Provide the [X, Y] coordinate of the cell's center where the given text is located.  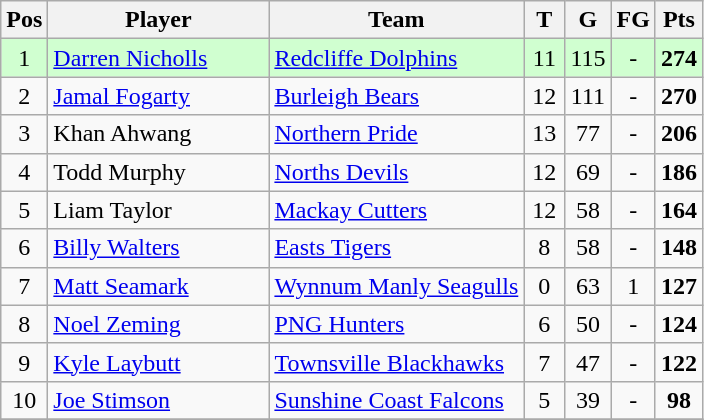
111 [588, 96]
63 [588, 286]
186 [678, 172]
FG [633, 20]
4 [24, 172]
Sunshine Coast Falcons [396, 400]
2 [24, 96]
10 [24, 400]
Wynnum Manly Seagulls [396, 286]
Burleigh Bears [396, 96]
69 [588, 172]
50 [588, 324]
115 [588, 58]
270 [678, 96]
122 [678, 362]
Kyle Laybutt [158, 362]
Noel Zeming [158, 324]
39 [588, 400]
Todd Murphy [158, 172]
Townsville Blackhawks [396, 362]
77 [588, 134]
148 [678, 248]
Team [396, 20]
Billy Walters [158, 248]
127 [678, 286]
98 [678, 400]
Darren Nicholls [158, 58]
274 [678, 58]
Easts Tigers [396, 248]
206 [678, 134]
Northern Pride [396, 134]
Joe Stimson [158, 400]
G [588, 20]
0 [544, 286]
Jamal Fogarty [158, 96]
Mackay Cutters [396, 210]
Khan Ahwang [158, 134]
9 [24, 362]
Norths Devils [396, 172]
PNG Hunters [396, 324]
3 [24, 134]
Liam Taylor [158, 210]
Matt Seamark [158, 286]
164 [678, 210]
Pts [678, 20]
13 [544, 134]
Pos [24, 20]
Player [158, 20]
47 [588, 362]
11 [544, 58]
T [544, 20]
124 [678, 324]
Redcliffe Dolphins [396, 58]
